Provide the [X, Y] coordinate of the cell's center where the given text is located.  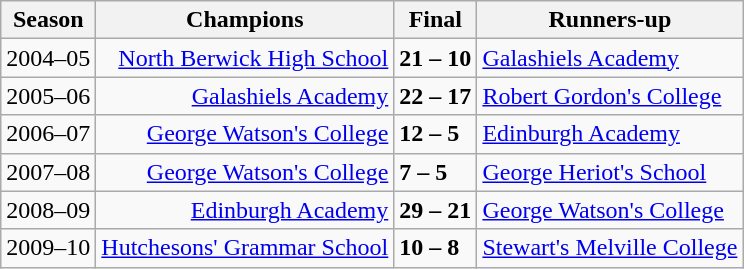
Stewart's Melville College [610, 248]
22 – 17 [436, 96]
Champions [245, 20]
10 – 8 [436, 248]
George Heriot's School [610, 172]
Hutchesons' Grammar School [245, 248]
12 – 5 [436, 134]
Season [48, 20]
21 – 10 [436, 58]
2005–06 [48, 96]
Robert Gordon's College [610, 96]
2008–09 [48, 210]
North Berwick High School [245, 58]
Final [436, 20]
2007–08 [48, 172]
2004–05 [48, 58]
29 – 21 [436, 210]
7 – 5 [436, 172]
2009–10 [48, 248]
2006–07 [48, 134]
Runners-up [610, 20]
